Extract the (X, Y) coordinate from the center of the cell holding the provided text.  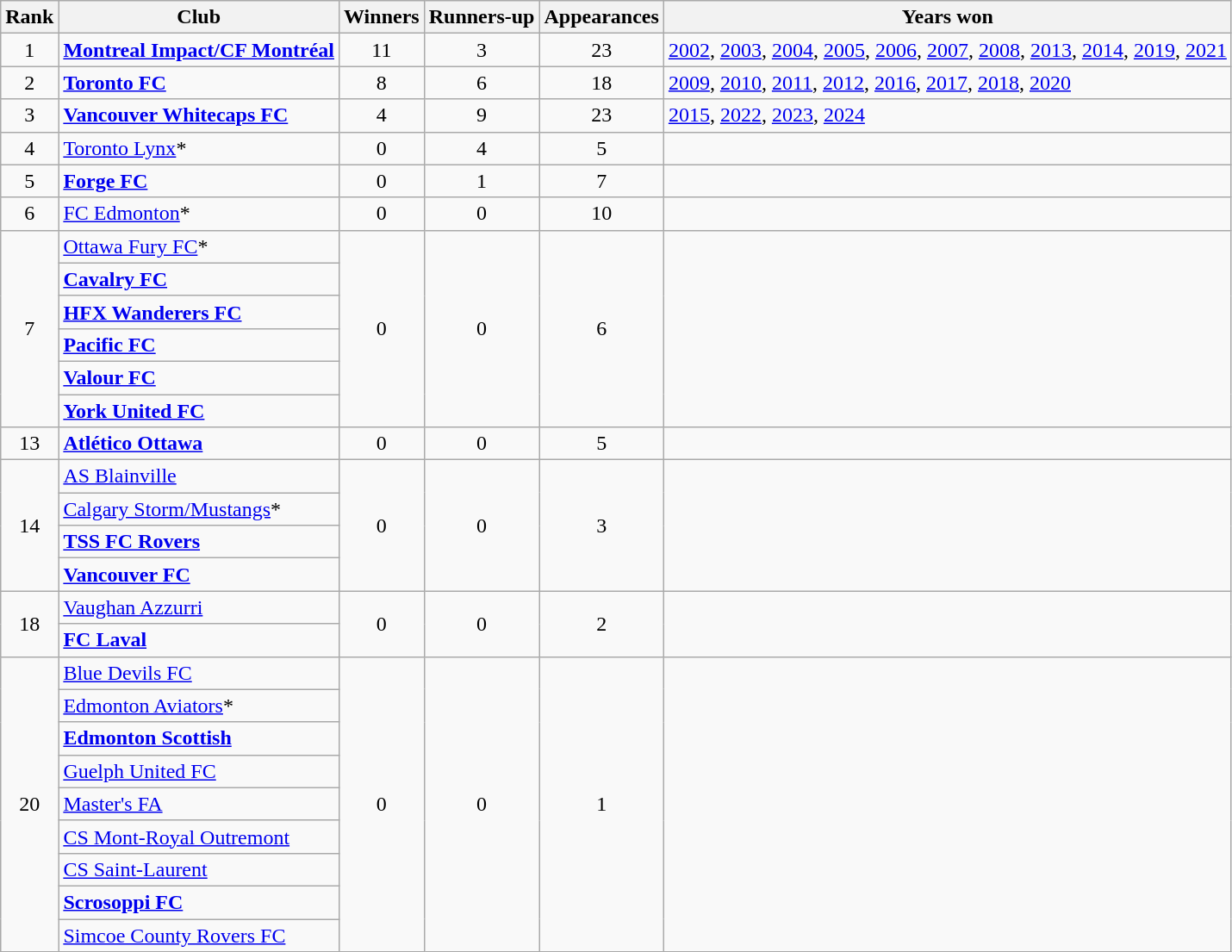
Simcoe County Rovers FC (199, 935)
Club (199, 17)
13 (29, 444)
Winners (383, 17)
FC Edmonton* (199, 214)
Edmonton Scottish (199, 738)
Toronto Lynx* (199, 148)
Vancouver FC (199, 575)
Atlético Ottawa (199, 444)
Edmonton Aviators* (199, 706)
8 (383, 83)
Valour FC (199, 377)
CS Mont-Royal Outremont (199, 837)
11 (383, 50)
2009, 2010, 2011, 2012, 2016, 2017, 2018, 2020 (948, 83)
CS Saint-Laurent (199, 869)
FC Laval (199, 640)
HFX Wanderers FC (199, 312)
Guelph United FC (199, 771)
Calgary Storm/Mustangs* (199, 509)
Forge FC (199, 181)
2015, 2022, 2023, 2024 (948, 115)
AS Blainville (199, 476)
Cavalry FC (199, 279)
Ottawa Fury FC* (199, 246)
Vaughan Azzurri (199, 607)
10 (601, 214)
Toronto FC (199, 83)
Pacific FC (199, 345)
Rank (29, 17)
20 (29, 805)
Years won (948, 17)
Montreal Impact/CF Montréal (199, 50)
Scrosoppi FC (199, 902)
TSS FC Rovers (199, 542)
Blue Devils FC (199, 673)
9 (482, 115)
York United FC (199, 411)
14 (29, 526)
Appearances (601, 17)
Vancouver Whitecaps FC (199, 115)
2002, 2003, 2004, 2005, 2006, 2007, 2008, 2013, 2014, 2019, 2021 (948, 50)
Master's FA (199, 804)
Runners-up (482, 17)
